Provide the [x, y] coordinate of the cell's center where the given text is located.  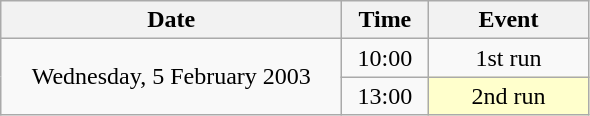
1st run [508, 58]
2nd run [508, 96]
13:00 [385, 96]
Wednesday, 5 February 2003 [172, 77]
Event [508, 20]
Time [385, 20]
Date [172, 20]
10:00 [385, 58]
